Determine the (x, y) coordinate at the center of the cell enclosing the given text.  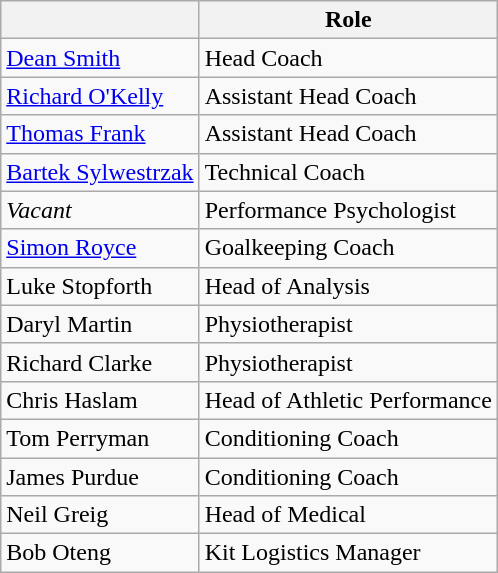
Chris Haslam (100, 400)
Performance Psychologist (348, 210)
Head of Athletic Performance (348, 400)
Bob Oteng (100, 553)
Luke Stopforth (100, 286)
Bartek Sylwestrzak (100, 172)
Head of Medical (348, 515)
Richard O'Kelly (100, 96)
Kit Logistics Manager (348, 553)
Vacant (100, 210)
Daryl Martin (100, 324)
Simon Royce (100, 248)
Head Coach (348, 58)
Richard Clarke (100, 362)
James Purdue (100, 477)
Neil Greig (100, 515)
Head of Analysis (348, 286)
Tom Perryman (100, 438)
Role (348, 20)
Technical Coach (348, 172)
Thomas Frank (100, 134)
Dean Smith (100, 58)
Goalkeeping Coach (348, 248)
